Find where the given text appears and provide that cell's center as (x, y) coordinate. 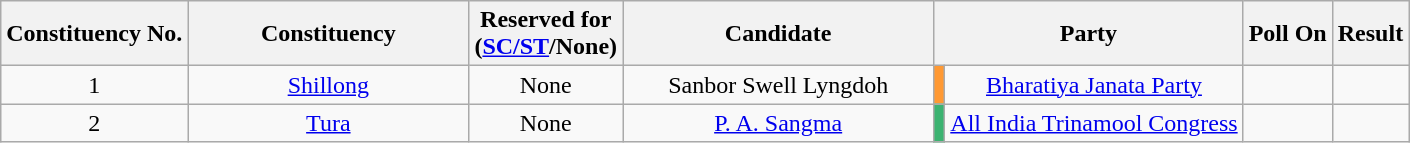
Sanbor Swell Lyngdoh (778, 85)
Result (1370, 34)
Tura (328, 123)
Poll On (1288, 34)
Bharatiya Janata Party (1094, 85)
Party (1088, 34)
Candidate (778, 34)
P. A. Sangma (778, 123)
2 (94, 123)
Constituency No. (94, 34)
1 (94, 85)
Shillong (328, 85)
All India Trinamool Congress (1094, 123)
Constituency (328, 34)
Reserved for(SC/ST/None) (546, 34)
